Find where the given text appears and provide that cell's center as [x, y] coordinate. 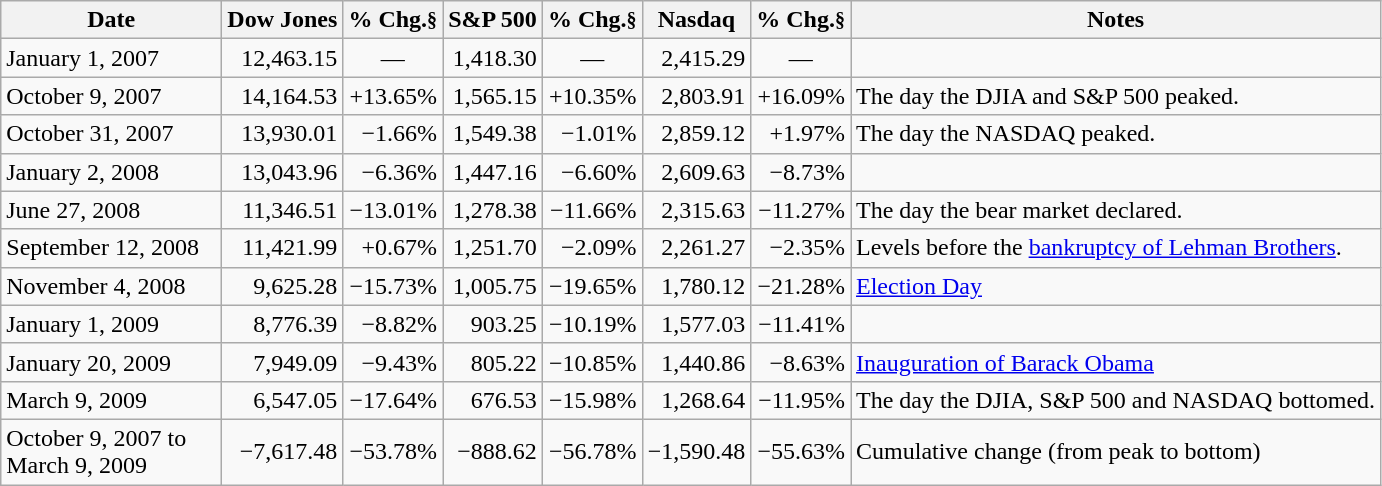
1,549.38 [493, 134]
1,447.16 [493, 172]
1,565.15 [493, 96]
13,043.96 [282, 172]
−1,590.48 [696, 452]
−15.98% [592, 400]
January 20, 2009 [112, 362]
+16.09% [801, 96]
11,346.51 [282, 210]
−6.60% [592, 172]
2,803.91 [696, 96]
−19.65% [592, 286]
2,859.12 [696, 134]
8,776.39 [282, 324]
September 12, 2008 [112, 248]
805.22 [493, 362]
January 1, 2007 [112, 58]
Date [112, 20]
−888.62 [493, 452]
−10.19% [592, 324]
The day the DJIA and S&P 500 peaked. [1115, 96]
1,780.12 [696, 286]
2,415.29 [696, 58]
−7,617.48 [282, 452]
Election Day [1115, 286]
January 2, 2008 [112, 172]
−56.78% [592, 452]
11,421.99 [282, 248]
2,315.63 [696, 210]
−9.43% [393, 362]
14,164.53 [282, 96]
−6.36% [393, 172]
Nasdaq [696, 20]
Cumulative change (from peak to bottom) [1115, 452]
1,251.70 [493, 248]
Notes [1115, 20]
Inauguration of Barack Obama [1115, 362]
13,930.01 [282, 134]
1,440.86 [696, 362]
−55.63% [801, 452]
9,625.28 [282, 286]
The day the NASDAQ peaked. [1115, 134]
March 9, 2009 [112, 400]
−1.01% [592, 134]
−11.95% [801, 400]
7,949.09 [282, 362]
October 9, 2007 [112, 96]
−1.66% [393, 134]
Levels before the bankruptcy of Lehman Brothers. [1115, 248]
−15.73% [393, 286]
−17.64% [393, 400]
−11.41% [801, 324]
October 31, 2007 [112, 134]
November 4, 2008 [112, 286]
12,463.15 [282, 58]
1,005.75 [493, 286]
−21.28% [801, 286]
−8.73% [801, 172]
−10.85% [592, 362]
+13.65% [393, 96]
−2.09% [592, 248]
June 27, 2008 [112, 210]
1,268.64 [696, 400]
6,547.05 [282, 400]
January 1, 2009 [112, 324]
1,418.30 [493, 58]
−11.66% [592, 210]
The day the bear market declared. [1115, 210]
−2.35% [801, 248]
+0.67% [393, 248]
1,577.03 [696, 324]
2,261.27 [696, 248]
−11.27% [801, 210]
−8.63% [801, 362]
S&P 500 [493, 20]
−8.82% [393, 324]
2,609.63 [696, 172]
903.25 [493, 324]
−53.78% [393, 452]
+1.97% [801, 134]
+10.35% [592, 96]
Dow Jones [282, 20]
October 9, 2007 to March 9, 2009 [112, 452]
676.53 [493, 400]
The day the DJIA, S&P 500 and NASDAQ bottomed. [1115, 400]
1,278.38 [493, 210]
−13.01% [393, 210]
